Identify which cell holds the provided text, then report its [X, Y] central coordinate. 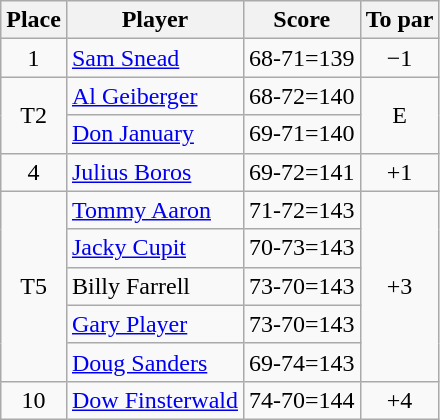
−1 [400, 58]
4 [34, 172]
T5 [34, 286]
Julius Boros [154, 172]
Player [154, 20]
Jacky Cupit [154, 248]
68-71=139 [302, 58]
+4 [400, 400]
70-73=143 [302, 248]
74-70=144 [302, 400]
Al Geiberger [154, 96]
69-72=141 [302, 172]
Billy Farrell [154, 286]
68-72=140 [302, 96]
+3 [400, 286]
T2 [34, 115]
69-71=140 [302, 134]
Dow Finsterwald [154, 400]
E [400, 115]
Doug Sanders [154, 362]
To par [400, 20]
Don January [154, 134]
10 [34, 400]
1 [34, 58]
+1 [400, 172]
Sam Snead [154, 58]
Gary Player [154, 324]
Place [34, 20]
69-74=143 [302, 362]
Tommy Aaron [154, 210]
Score [302, 20]
71-72=143 [302, 210]
